Locate the cell with the specified text and output its (x, y) center coordinate. 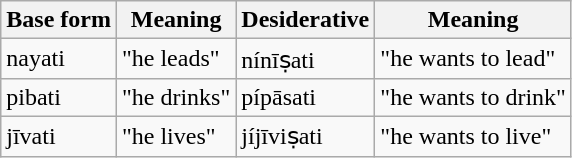
"he wants to drink" (474, 97)
nínīṣati (306, 59)
"he drinks" (176, 97)
"he wants to live" (474, 136)
Desiderative (306, 20)
pípāsati (306, 97)
jīvati (59, 136)
"he lives" (176, 136)
"he wants to lead" (474, 59)
nayati (59, 59)
"he leads" (176, 59)
pibati (59, 97)
jíjīviṣati (306, 136)
Base form (59, 20)
